Extract the [x, y] coordinate from the center of the cell holding the provided text.  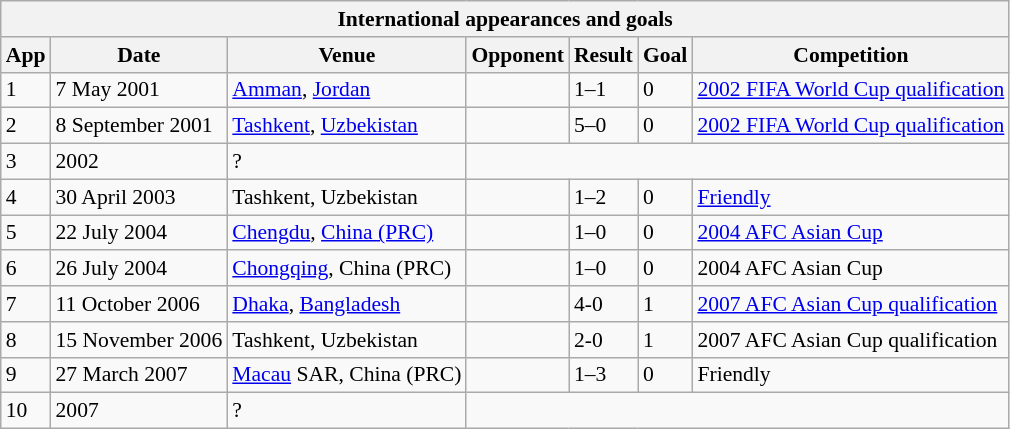
1–2 [604, 197]
11 October 2006 [138, 304]
Chongqing, China (PRC) [346, 269]
6 [26, 269]
4 [26, 197]
4-0 [604, 304]
3 [26, 162]
Venue [346, 55]
Date [138, 55]
7 May 2001 [138, 90]
30 April 2003 [138, 197]
8 [26, 340]
Result [604, 55]
Chengdu, China (PRC) [346, 233]
27 March 2007 [138, 375]
1–3 [604, 375]
2007 [138, 411]
1–1 [604, 90]
Competition [850, 55]
10 [26, 411]
App [26, 55]
26 July 2004 [138, 269]
Dhaka, Bangladesh [346, 304]
Goal [666, 55]
9 [26, 375]
Macau SAR, China (PRC) [346, 375]
2 [26, 126]
International appearances and goals [506, 19]
2002 [138, 162]
5–0 [604, 126]
8 September 2001 [138, 126]
Amman, Jordan [346, 90]
5 [26, 233]
7 [26, 304]
15 November 2006 [138, 340]
Opponent [518, 55]
2-0 [604, 340]
22 July 2004 [138, 233]
